Find where the given text appears and provide that cell's center as (X, Y) coordinate. 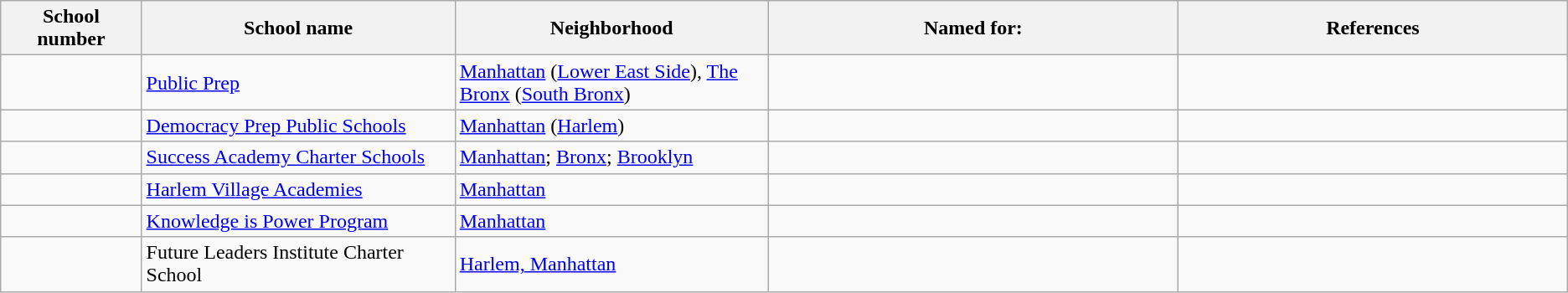
Named for: (973, 28)
Harlem, Manhattan (611, 265)
Schoolnumber (71, 28)
Public Prep (298, 82)
Manhattan (Harlem) (611, 126)
Manhattan (Lower East Side), The Bronx (South Bronx) (611, 82)
Harlem Village Academies (298, 189)
Democracy Prep Public Schools (298, 126)
Manhattan; Bronx; Brooklyn (611, 157)
Success Academy Charter Schools (298, 157)
Future Leaders Institute Charter School (298, 265)
School name (298, 28)
Knowledge is Power Program (298, 221)
Neighborhood (611, 28)
References (1374, 28)
